Return the (x, y) coordinate for the center point of the cell that contains the specified text.  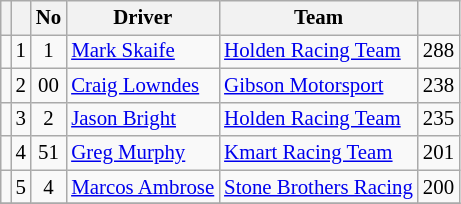
Jason Bright (142, 119)
Driver (142, 18)
Mark Skaife (142, 51)
Craig Lowndes (142, 85)
5 (21, 187)
No (48, 18)
51 (48, 153)
238 (438, 85)
Greg Murphy (142, 153)
Team (318, 18)
Marcos Ambrose (142, 187)
00 (48, 85)
Gibson Motorsport (318, 85)
3 (21, 119)
Stone Brothers Racing (318, 187)
Kmart Racing Team (318, 153)
288 (438, 51)
200 (438, 187)
201 (438, 153)
235 (438, 119)
